Extract the [x, y] coordinate from the center of the cell holding the provided text.  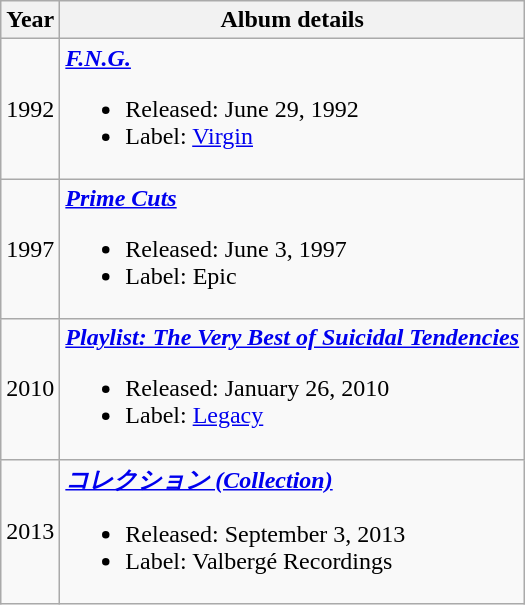
Playlist: The Very Best of Suicidal TendenciesReleased: January 26, 2010Label: Legacy [292, 389]
Album details [292, 20]
2010 [30, 389]
F.N.G.Released: June 29, 1992Label: Virgin [292, 109]
コレクション (Collection)Released: September 3, 2013Label: Valbergé Recordings [292, 532]
Prime CutsReleased: June 3, 1997Label: Epic [292, 249]
Year [30, 20]
1992 [30, 109]
2013 [30, 532]
1997 [30, 249]
